Pinpoint the cell where the given text exists, returning its (X, Y) midpoint coordinate. 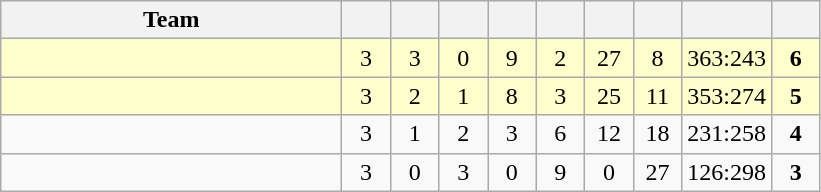
353:274 (727, 96)
363:243 (727, 58)
Team (172, 20)
12 (610, 134)
18 (658, 134)
126:298 (727, 172)
25 (610, 96)
4 (796, 134)
5 (796, 96)
231:258 (727, 134)
11 (658, 96)
